Detect which cell encompasses the target text, then output its [x, y] center coordinate. 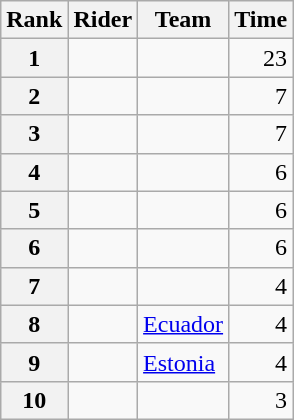
23 [261, 58]
Estonia [184, 362]
1 [34, 58]
5 [34, 210]
2 [34, 96]
Rank [34, 20]
8 [34, 324]
Ecuador [184, 324]
9 [34, 362]
Team [184, 20]
Rider [103, 20]
Time [261, 20]
10 [34, 400]
